Search for the cell housing the specified text and yield its (X, Y) center coordinate. 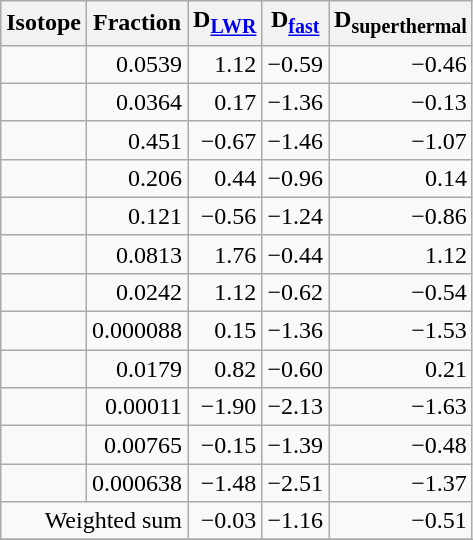
−1.46 (296, 140)
−0.46 (400, 64)
0.0539 (136, 64)
−0.62 (296, 292)
0.000638 (136, 483)
Dsuperthermal (400, 23)
0.17 (225, 102)
0.00765 (136, 445)
−1.16 (296, 521)
Weighted sum (94, 521)
DLWR (225, 23)
0.82 (225, 369)
−0.15 (225, 445)
0.000088 (136, 331)
−1.90 (225, 407)
−0.51 (400, 521)
−1.63 (400, 407)
Fraction (136, 23)
0.00011 (136, 407)
−1.48 (225, 483)
−0.60 (296, 369)
−0.13 (400, 102)
−1.39 (296, 445)
0.15 (225, 331)
Dfast (296, 23)
−0.96 (296, 178)
−1.07 (400, 140)
0.0242 (136, 292)
−2.51 (296, 483)
−0.44 (296, 254)
−0.56 (225, 216)
0.44 (225, 178)
−1.53 (400, 331)
Isotope (44, 23)
−1.37 (400, 483)
−2.13 (296, 407)
1.76 (225, 254)
−0.03 (225, 521)
−0.86 (400, 216)
0.0179 (136, 369)
0.0813 (136, 254)
0.121 (136, 216)
0.206 (136, 178)
0.21 (400, 369)
0.14 (400, 178)
−1.24 (296, 216)
−0.67 (225, 140)
−0.48 (400, 445)
0.0364 (136, 102)
−0.54 (400, 292)
−0.59 (296, 64)
0.451 (136, 140)
